Detect which cell encompasses the target text, then output its (x, y) center coordinate. 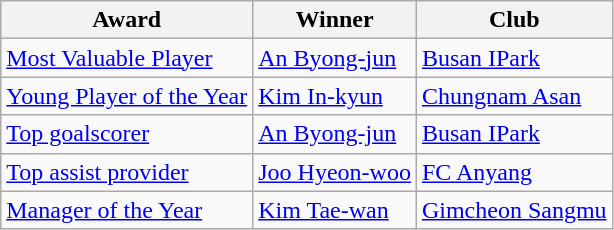
Joo Hyeon-woo (335, 172)
Top assist provider (127, 172)
Top goalscorer (127, 134)
FC Anyang (514, 172)
Kim In-kyun (335, 96)
Club (514, 20)
Young Player of the Year (127, 96)
Award (127, 20)
Most Valuable Player (127, 58)
Kim Tae-wan (335, 210)
Winner (335, 20)
Manager of the Year (127, 210)
Chungnam Asan (514, 96)
Gimcheon Sangmu (514, 210)
